Identify which cell holds the provided text, then report its (X, Y) central coordinate. 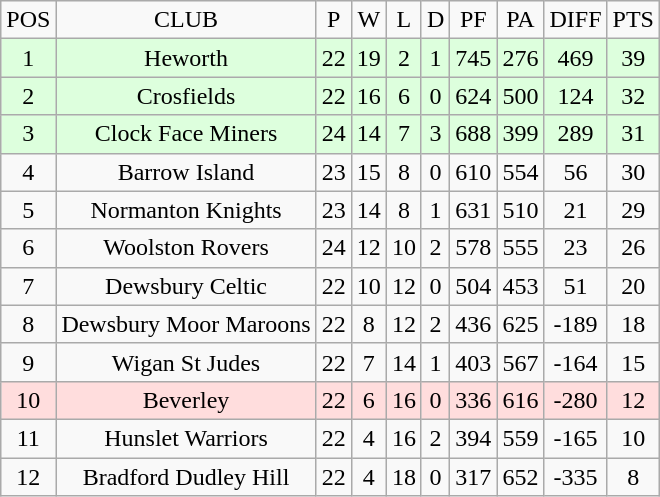
Normanton Knights (186, 210)
56 (576, 172)
30 (633, 172)
554 (520, 172)
Bradford Dudley Hill (186, 477)
Woolston Rovers (186, 248)
625 (520, 324)
Clock Face Miners (186, 134)
610 (474, 172)
276 (520, 58)
39 (633, 58)
336 (474, 400)
624 (474, 96)
403 (474, 362)
Hunslet Warriors (186, 438)
5 (28, 210)
510 (520, 210)
688 (474, 134)
124 (576, 96)
436 (474, 324)
51 (576, 286)
L (404, 20)
Dewsbury Moor Maroons (186, 324)
19 (368, 58)
Barrow Island (186, 172)
31 (633, 134)
26 (633, 248)
453 (520, 286)
-189 (576, 324)
Heworth (186, 58)
500 (520, 96)
578 (474, 248)
Dewsbury Celtic (186, 286)
PF (474, 20)
745 (474, 58)
CLUB (186, 20)
PTS (633, 20)
Crosfields (186, 96)
29 (633, 210)
DIFF (576, 20)
D (435, 20)
-165 (576, 438)
-280 (576, 400)
-335 (576, 477)
9 (28, 362)
317 (474, 477)
W (368, 20)
20 (633, 286)
631 (474, 210)
POS (28, 20)
394 (474, 438)
559 (520, 438)
567 (520, 362)
PA (520, 20)
504 (474, 286)
555 (520, 248)
Beverley (186, 400)
11 (28, 438)
21 (576, 210)
399 (520, 134)
P (334, 20)
-164 (576, 362)
469 (576, 58)
Wigan St Judes (186, 362)
32 (633, 96)
652 (520, 477)
289 (576, 134)
616 (520, 400)
